Search for the cell housing the specified text and yield its (X, Y) center coordinate. 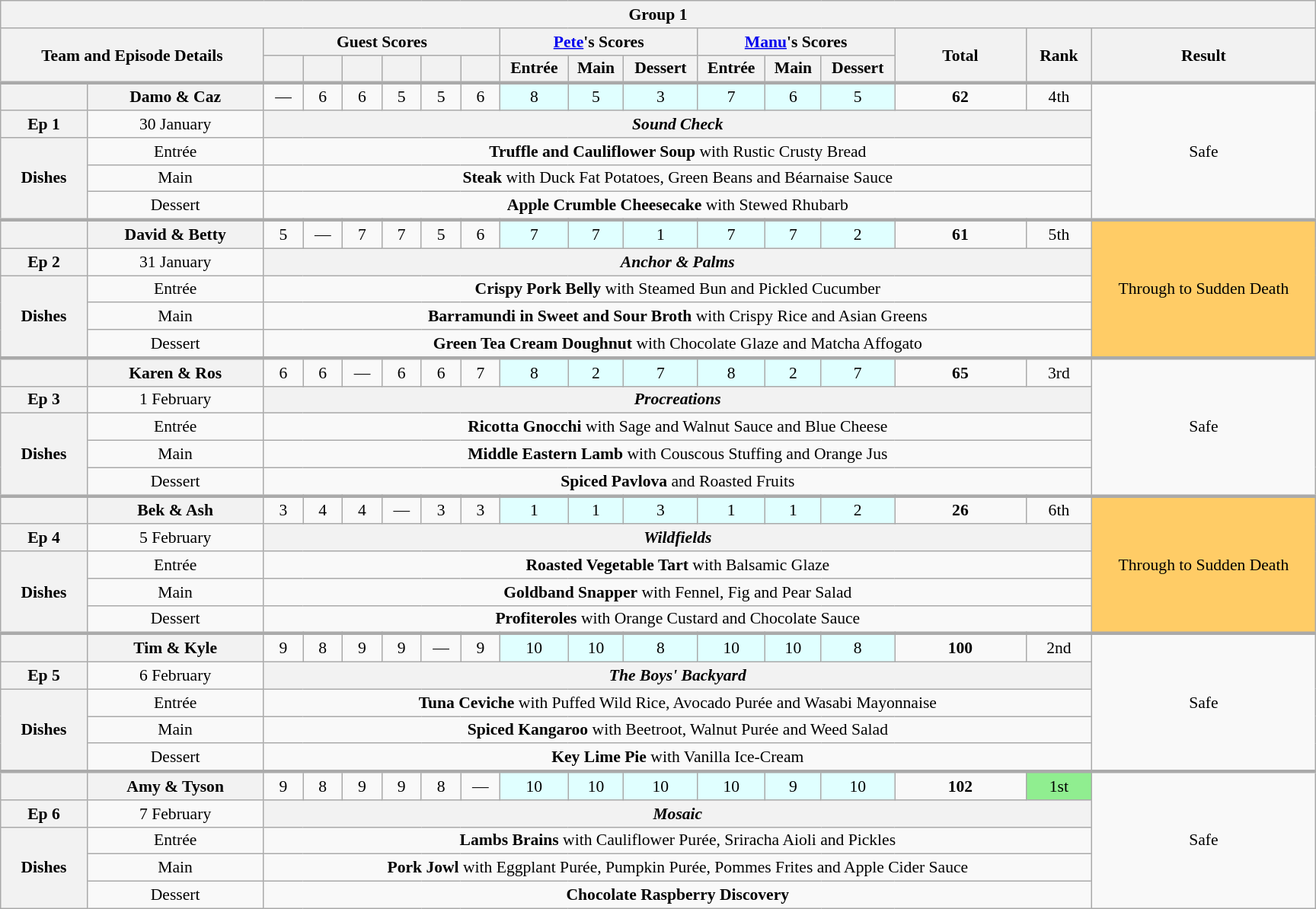
Apple Crumble Cheesecake with Stewed Rhubarb (678, 206)
Steak with Duck Fat Potatoes, Green Beans and Béarnaise Sauce (678, 178)
Procreations (678, 400)
1 February (175, 400)
Karen & Ros (175, 372)
1st (1059, 786)
62 (961, 97)
Ep 1 (44, 124)
Team and Episode Details (133, 56)
Green Tea Cream Doughnut with Chocolate Glaze and Matcha Affogato (678, 344)
Ep 5 (44, 676)
26 (961, 510)
Ep 2 (44, 262)
Ep 6 (44, 814)
Truffle and Cauliflower Soup with Rustic Crusty Bread (678, 151)
The Boys' Backyard (678, 676)
2nd (1059, 649)
Guest Scores (382, 42)
Damo & Caz (175, 97)
Spiced Pavlova and Roasted Fruits (678, 481)
Total (961, 56)
Sound Check (678, 124)
31 January (175, 262)
Spiced Kangaroo with Beetroot, Walnut Purée and Weed Salad (678, 730)
Ricotta Gnocchi with Sage and Walnut Sauce and Blue Cheese (678, 427)
Manu's Scores (797, 42)
4th (1059, 97)
Roasted Vegetable Tart with Balsamic Glaze (678, 565)
Mosaic (678, 814)
Amy & Tyson (175, 786)
Pork Jowl with Eggplant Purée, Pumpkin Purée, Pommes Frites and Apple Cider Sauce (678, 868)
5 February (175, 538)
Crispy Pork Belly with Steamed Bun and Pickled Cucumber (678, 289)
Rank (1059, 56)
Chocolate Raspberry Discovery (678, 895)
61 (961, 234)
Profiteroles with Orange Custard and Chocolate Sauce (678, 620)
Wildfields (678, 538)
David & Betty (175, 234)
102 (961, 786)
Tuna Ceviche with Puffed Wild Rice, Avocado Purée and Wasabi Mayonnaise (678, 703)
Goldband Snapper with Fennel, Fig and Pear Salad (678, 592)
30 January (175, 124)
Key Lime Pie with Vanilla Ice-Cream (678, 758)
Barramundi in Sweet and Sour Broth with Crispy Rice and Asian Greens (678, 317)
5th (1059, 234)
Lambs Brains with Cauliflower Purée, Sriracha Aioli and Pickles (678, 840)
Anchor & Palms (678, 262)
Ep 4 (44, 538)
Result (1204, 56)
Bek & Ash (175, 510)
Ep 3 (44, 400)
Group 1 (658, 14)
3rd (1059, 372)
65 (961, 372)
Middle Eastern Lamb with Couscous Stuffing and Orange Jus (678, 454)
6 February (175, 676)
100 (961, 649)
Pete's Scores (599, 42)
6th (1059, 510)
7 February (175, 814)
Tim & Kyle (175, 649)
